Output the (x, y) coordinate of the center of the cell containing the given text.  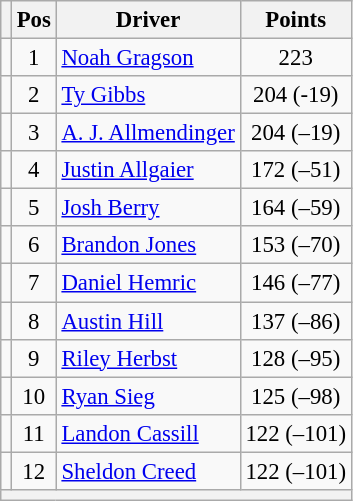
Riley Herbst (148, 358)
146 (–77) (296, 283)
1 (34, 58)
Sheldon Creed (148, 471)
Ty Gibbs (148, 95)
Ryan Sieg (148, 396)
Landon Cassill (148, 433)
204 (–19) (296, 133)
5 (34, 208)
A. J. Allmendinger (148, 133)
Points (296, 20)
172 (–51) (296, 170)
Driver (148, 20)
3 (34, 133)
10 (34, 396)
Brandon Jones (148, 245)
11 (34, 433)
7 (34, 283)
Pos (34, 20)
2 (34, 95)
8 (34, 321)
164 (–59) (296, 208)
137 (–86) (296, 321)
Daniel Hemric (148, 283)
128 (–95) (296, 358)
4 (34, 170)
125 (–98) (296, 396)
Justin Allgaier (148, 170)
Noah Gragson (148, 58)
223 (296, 58)
204 (-19) (296, 95)
12 (34, 471)
Austin Hill (148, 321)
9 (34, 358)
153 (–70) (296, 245)
6 (34, 245)
Josh Berry (148, 208)
